Capture the cell that displays the provided text and extract its [X, Y] central coordinate. 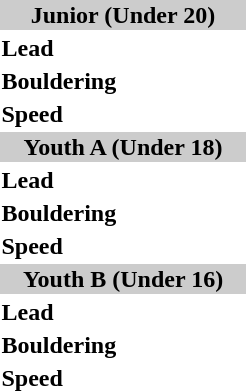
Junior (Under 20) [123, 15]
Youth B (Under 16) [123, 279]
Youth A (Under 18) [123, 147]
